Return the (x, y) coordinate for the center point of the cell that contains the specified text.  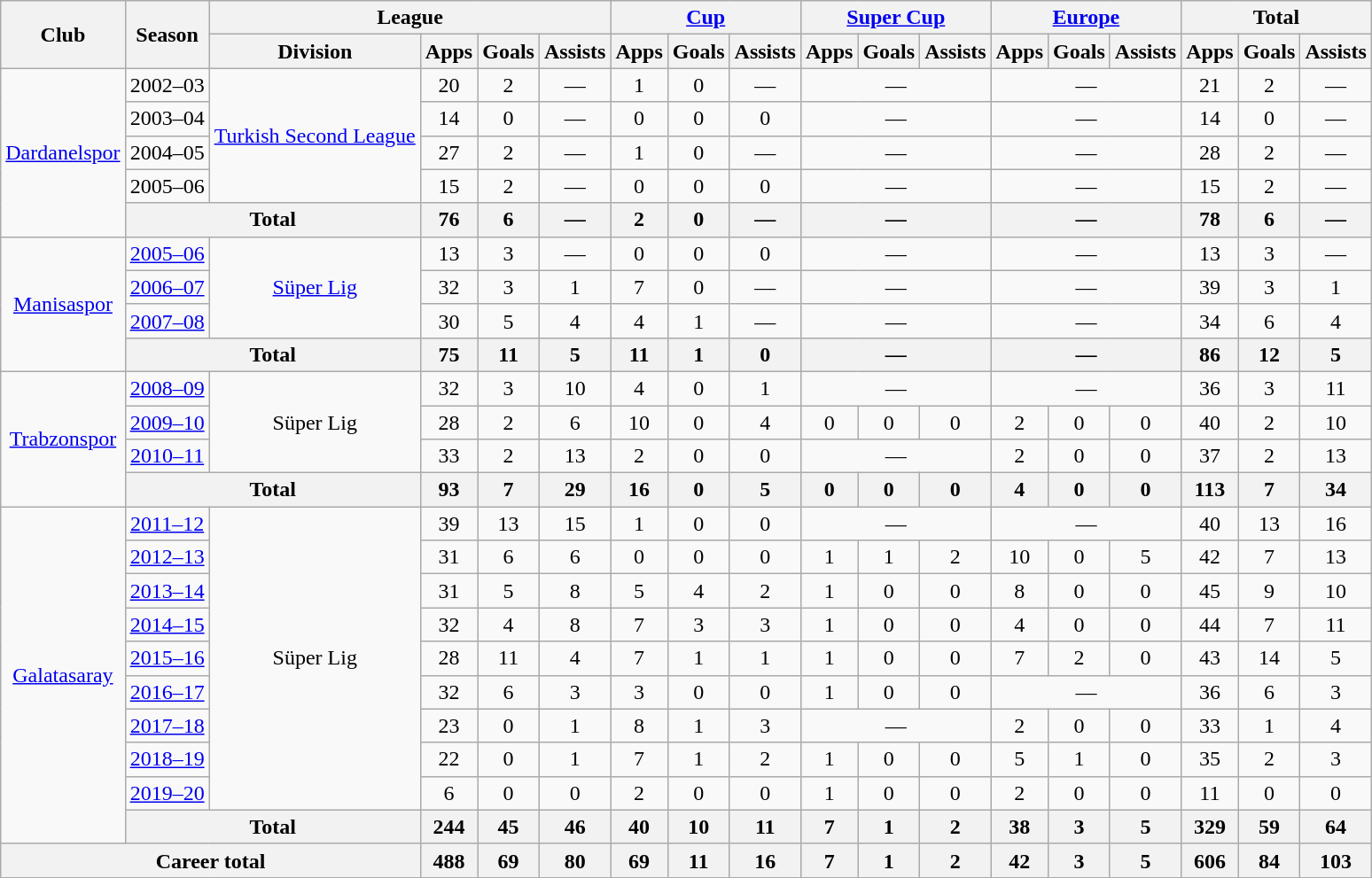
2007–08 (167, 321)
Europe (1087, 18)
Trabzonspor (63, 439)
Season (167, 35)
76 (448, 220)
86 (1210, 354)
Career total (211, 860)
12 (1269, 354)
Turkish Second League (315, 136)
23 (448, 726)
Dardanelspor (63, 152)
2018–19 (167, 759)
43 (1210, 658)
Club (63, 35)
2015–16 (167, 658)
44 (1210, 625)
2006–07 (167, 287)
29 (574, 490)
League (409, 18)
93 (448, 490)
27 (448, 152)
2003–04 (167, 119)
Manisaspor (63, 304)
2014–15 (167, 625)
2002–03 (167, 85)
2011–12 (167, 524)
35 (1210, 759)
46 (574, 827)
84 (1269, 860)
59 (1269, 827)
2016–17 (167, 692)
78 (1210, 220)
9 (1269, 591)
606 (1210, 860)
2013–14 (167, 591)
30 (448, 321)
37 (1210, 456)
Super Cup (895, 18)
244 (448, 827)
20 (448, 85)
75 (448, 354)
Division (315, 51)
Galatasaray (63, 675)
488 (448, 860)
Cup (705, 18)
2017–18 (167, 726)
2004–05 (167, 152)
103 (1336, 860)
2008–09 (167, 388)
2019–20 (167, 793)
2009–10 (167, 423)
21 (1210, 85)
329 (1210, 827)
38 (1019, 827)
64 (1336, 827)
2010–11 (167, 456)
2012–13 (167, 557)
113 (1210, 490)
22 (448, 759)
80 (574, 860)
